From the cell containing the given text, extract its center point as [X, Y] coordinate. 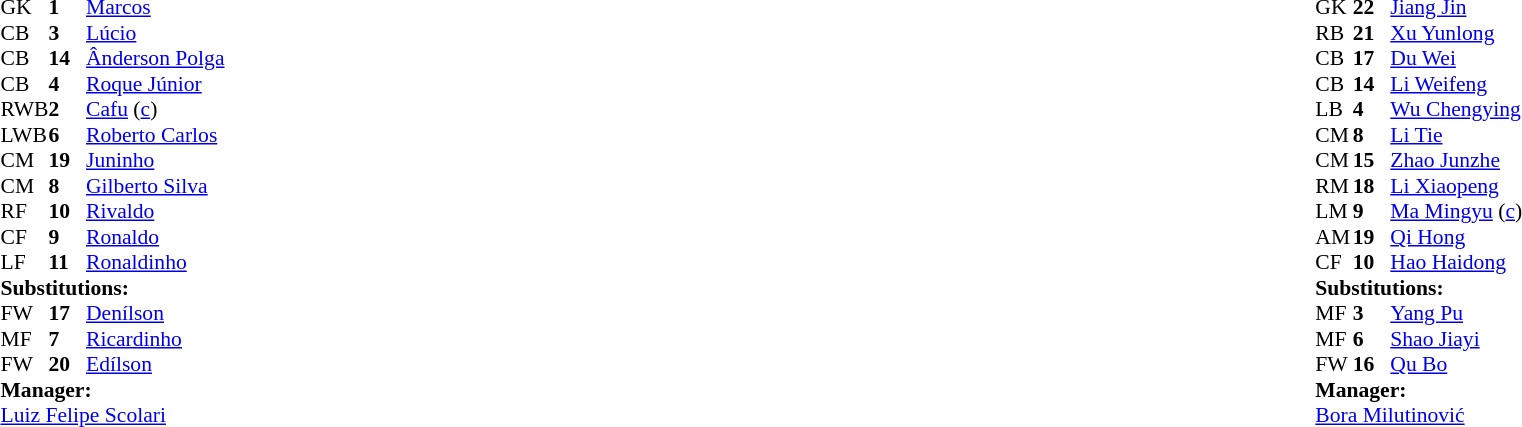
Cafu (c) [156, 109]
Ânderson Polga [156, 59]
Roberto Carlos [156, 135]
Gilberto Silva [156, 186]
RM [1334, 186]
Shao Jiayi [1456, 339]
Rivaldo [156, 211]
Ronaldo [156, 237]
Ricardinho [156, 339]
Li Tie [1456, 135]
LWB [24, 135]
Wu Chengying [1456, 109]
RF [24, 211]
Roque Júnior [156, 84]
LM [1334, 211]
LF [24, 263]
21 [1372, 33]
Zhao Junzhe [1456, 161]
Li Weifeng [1456, 84]
RB [1334, 33]
Lúcio [156, 33]
Juninho [156, 161]
2 [67, 109]
Qu Bo [1456, 365]
Ronaldinho [156, 263]
15 [1372, 161]
AM [1334, 237]
18 [1372, 186]
20 [67, 365]
7 [67, 339]
Hao Haidong [1456, 263]
Qi Hong [1456, 237]
Ma Mingyu (c) [1456, 211]
Edílson [156, 365]
11 [67, 263]
RWB [24, 109]
Xu Yunlong [1456, 33]
Du Wei [1456, 59]
16 [1372, 365]
Denílson [156, 313]
Li Xiaopeng [1456, 186]
Yang Pu [1456, 313]
LB [1334, 109]
